Provide the (X, Y) coordinate of the cell's center where the given text is located.  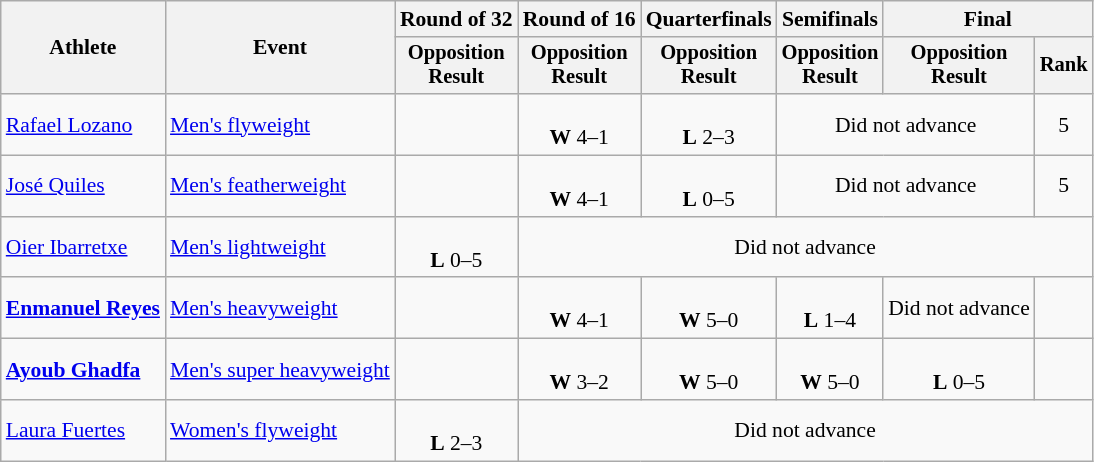
Ayoub Ghadfa (83, 370)
Laura Fuertes (83, 430)
L 1–4 (830, 308)
Men's heavyweight (280, 308)
Men's super heavyweight (280, 370)
Event (280, 48)
Round of 32 (456, 19)
Men's featherweight (280, 186)
Rank (1064, 66)
Semifinals (830, 19)
Women's flyweight (280, 430)
Round of 16 (580, 19)
Men's lightweight (280, 248)
Enmanuel Reyes (83, 308)
Final (988, 19)
Oier Ibarretxe (83, 248)
Men's flyweight (280, 124)
Quarterfinals (709, 19)
Athlete (83, 48)
José Quiles (83, 186)
Rafael Lozano (83, 124)
W 3–2 (580, 370)
